Capture the cell that displays the provided text and extract its [X, Y] central coordinate. 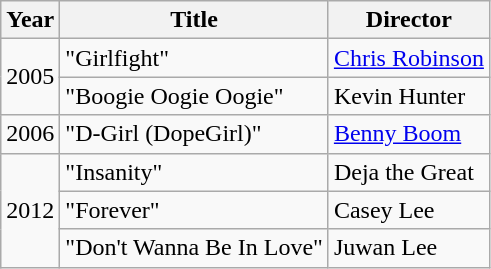
"Forever" [194, 210]
2006 [30, 134]
Year [30, 20]
"Girlfight" [194, 58]
2005 [30, 77]
"D-Girl (DopeGirl)" [194, 134]
2012 [30, 210]
Casey Lee [408, 210]
Chris Robinson [408, 58]
Juwan Lee [408, 248]
"Boogie Oogie Oogie" [194, 96]
Title [194, 20]
Kevin Hunter [408, 96]
Benny Boom [408, 134]
Deja the Great [408, 172]
"Insanity" [194, 172]
Director [408, 20]
"Don't Wanna Be In Love" [194, 248]
